From the cell containing the given text, extract its center point as [X, Y] coordinate. 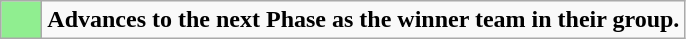
Advances to the next Phase as the winner team in their group. [364, 20]
